Pinpoint the cell where the given text exists, returning its [X, Y] midpoint coordinate. 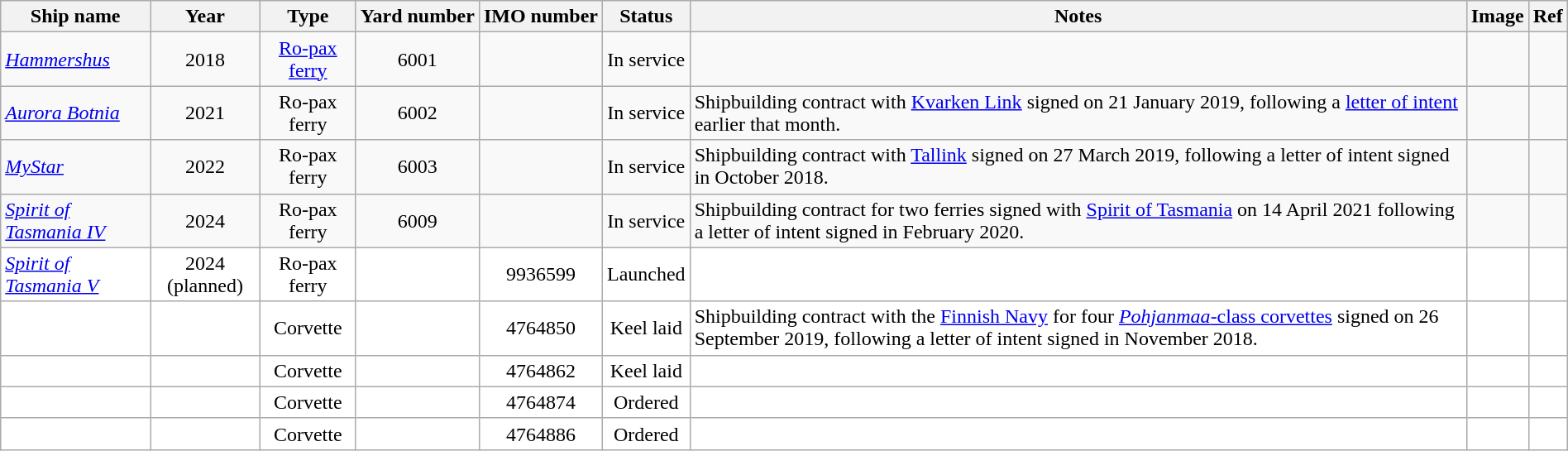
6001 [417, 60]
Shipbuilding contract with Tallink signed on 27 March 2019, following a letter of intent signed in October 2018. [1078, 167]
9936599 [541, 275]
4764874 [541, 402]
6009 [417, 220]
Year [205, 17]
Notes [1078, 17]
2018 [205, 60]
Aurora Botnia [76, 113]
2022 [205, 167]
Hammershus [76, 60]
4764886 [541, 434]
Yard number [417, 17]
Shipbuilding contract for two ferries signed with Spirit of Tasmania on 14 April 2021 following a letter of intent signed in February 2020. [1078, 220]
4764850 [541, 328]
Spirit of Tasmania V [76, 275]
2021 [205, 113]
Image [1497, 17]
Shipbuilding contract with Kvarken Link signed on 21 January 2019, following a letter of intent earlier that month. [1078, 113]
6003 [417, 167]
MyStar [76, 167]
2024 [205, 220]
4764862 [541, 371]
IMO number [541, 17]
6002 [417, 113]
Type [308, 17]
Launched [646, 275]
2024 (planned) [205, 275]
Ref [1548, 17]
Ship name [76, 17]
Status [646, 17]
Spirit of Tasmania IV [76, 220]
